Return [x, y] of the center of cell containing provided text 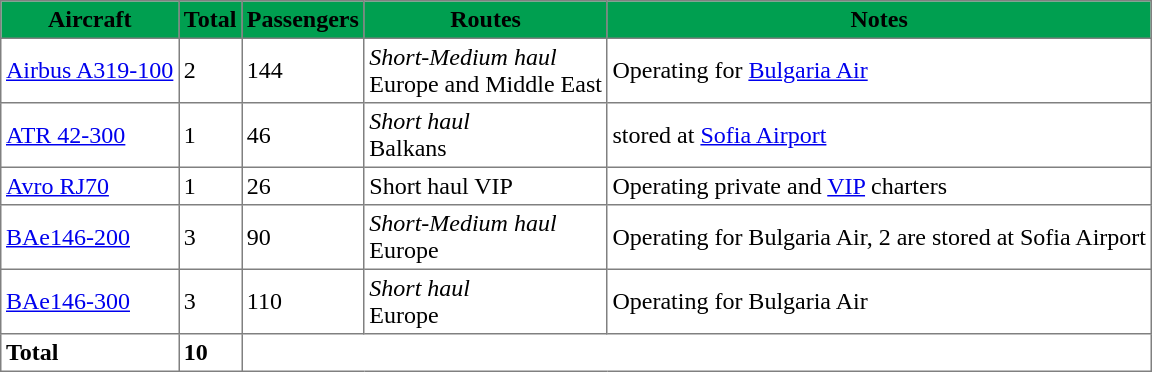
Operating private and VIP charters [879, 186]
Operating for Bulgaria Air, 2 are stored at Sofia Airport [879, 237]
Short haul Europe [486, 301]
2 [210, 70]
Notes [879, 20]
Short-Medium haul Europe and Middle East [486, 70]
Airbus A319-100 [90, 70]
stored at Sofia Airport [879, 135]
46 [303, 135]
144 [303, 70]
90 [303, 237]
Aircraft [90, 20]
Routes [486, 20]
BAe146-300 [90, 301]
Short-Medium haul Europe [486, 237]
Short haul VIP [486, 186]
ATR 42-300 [90, 135]
Avro RJ70 [90, 186]
26 [303, 186]
10 [210, 353]
Passengers [303, 20]
Short haul Balkans [486, 135]
110 [303, 301]
BAe146-200 [90, 237]
